Search for the cell housing the specified text and yield its [x, y] center coordinate. 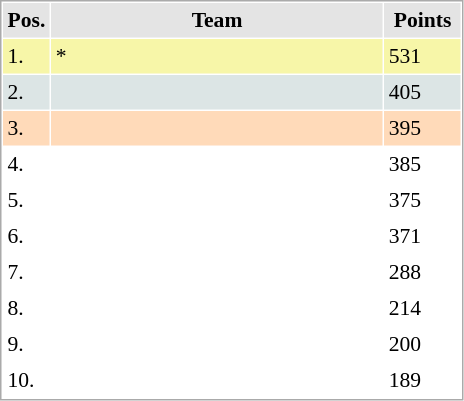
385 [422, 164]
1. [26, 56]
189 [422, 380]
2. [26, 92]
10. [26, 380]
* [217, 56]
Points [422, 20]
214 [422, 308]
8. [26, 308]
Pos. [26, 20]
288 [422, 272]
7. [26, 272]
531 [422, 56]
4. [26, 164]
200 [422, 344]
3. [26, 128]
9. [26, 344]
395 [422, 128]
6. [26, 236]
405 [422, 92]
375 [422, 200]
Team [217, 20]
5. [26, 200]
371 [422, 236]
